Search for the cell housing the specified text and yield its (x, y) center coordinate. 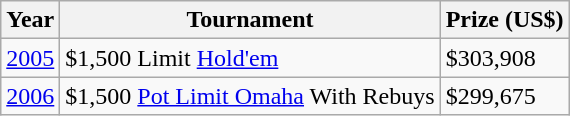
$299,675 (504, 96)
Tournament (250, 20)
Year (30, 20)
2005 (30, 58)
$1,500 Limit Hold'em (250, 58)
$1,500 Pot Limit Omaha With Rebuys (250, 96)
Prize (US$) (504, 20)
$303,908 (504, 58)
2006 (30, 96)
